Determine the [X, Y] coordinate at the center of the cell enclosing the given text.  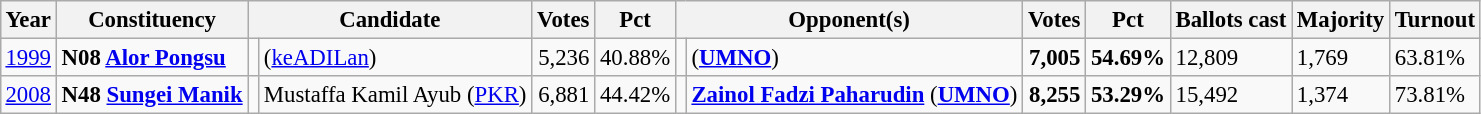
15,492 [1230, 95]
N48 Sungei Manik [152, 95]
1,374 [1341, 95]
1,769 [1341, 57]
(UMNO) [854, 57]
54.69% [1128, 57]
2008 [28, 95]
63.81% [1434, 57]
Ballots cast [1230, 20]
40.88% [636, 57]
53.29% [1128, 95]
12,809 [1230, 57]
Year [28, 20]
7,005 [1054, 57]
1999 [28, 57]
Opponent(s) [850, 20]
(keADILan) [396, 57]
Mustaffa Kamil Ayub (PKR) [396, 95]
N08 Alor Pongsu [152, 57]
44.42% [636, 95]
5,236 [564, 57]
Zainol Fadzi Paharudin (UMNO) [854, 95]
8,255 [1054, 95]
Candidate [390, 20]
6,881 [564, 95]
Majority [1341, 20]
73.81% [1434, 95]
Constituency [152, 20]
Turnout [1434, 20]
